Output the (X, Y) coordinate of the center of the cell containing the given text.  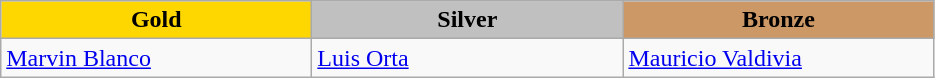
Mauricio Valdivia (778, 58)
Luis Orta (468, 58)
Gold (156, 20)
Marvin Blanco (156, 58)
Silver (468, 20)
Bronze (778, 20)
